Identify which cell holds the provided text, then report its (x, y) central coordinate. 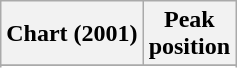
Peakposition (189, 34)
Chart (2001) (72, 34)
